Capture the cell that displays the provided text and extract its (X, Y) central coordinate. 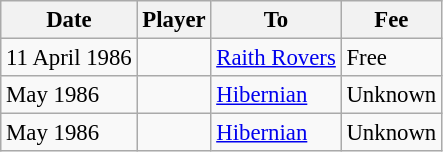
Date (69, 20)
Fee (391, 20)
Player (174, 20)
11 April 1986 (69, 58)
To (276, 20)
Free (391, 58)
Raith Rovers (276, 58)
